Find where the given text appears and provide that cell's center as [x, y] coordinate. 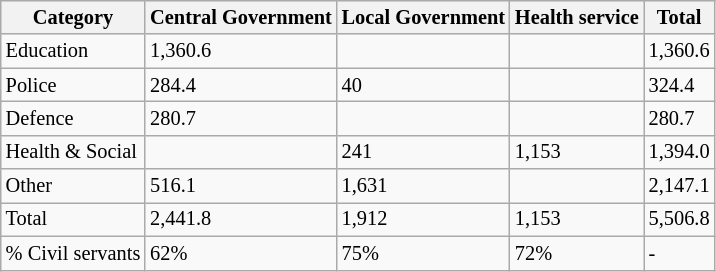
Defence [73, 118]
241 [424, 152]
2,147.1 [680, 186]
40 [424, 85]
Other [73, 186]
Local Government [424, 17]
% Civil servants [73, 253]
72% [577, 253]
- [680, 253]
75% [424, 253]
5,506.8 [680, 219]
Health service [577, 17]
2,441.8 [240, 219]
Police [73, 85]
Education [73, 51]
1,394.0 [680, 152]
Category [73, 17]
324.4 [680, 85]
Central Government [240, 17]
284.4 [240, 85]
516.1 [240, 186]
1,912 [424, 219]
Health & Social [73, 152]
62% [240, 253]
1,631 [424, 186]
